Provide the (X, Y) coordinate of the cell's center where the given text is located.  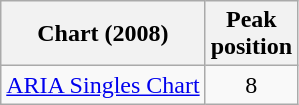
Chart (2008) (103, 34)
Peakposition (251, 34)
8 (251, 85)
ARIA Singles Chart (103, 85)
